Extract the (x, y) coordinate from the center of the cell holding the provided text.  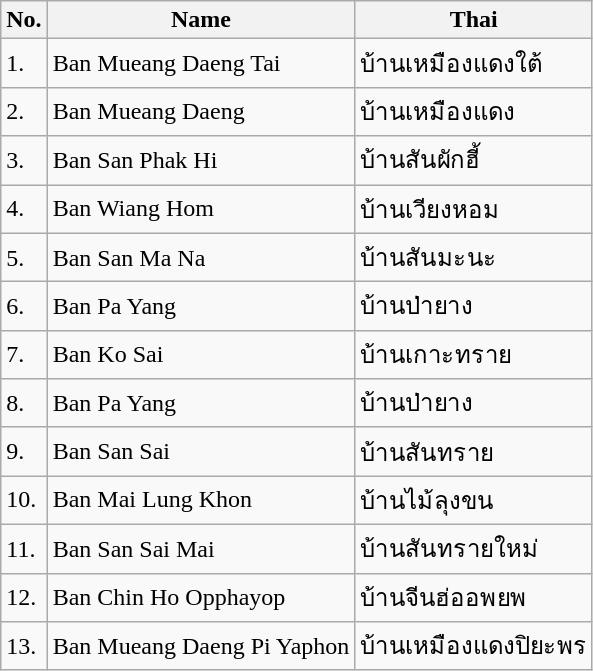
7. (24, 354)
10. (24, 500)
Ban Mueang Daeng (201, 112)
บ้านสันมะนะ (474, 258)
Ban Ko Sai (201, 354)
Ban San Sai Mai (201, 548)
Ban Mai Lung Khon (201, 500)
บ้านสันทรายใหม่ (474, 548)
5. (24, 258)
บ้านสันผักฮี้ (474, 160)
บ้านเหมืองแดงปิยะพร (474, 646)
6. (24, 306)
Ban Chin Ho Opphayop (201, 598)
2. (24, 112)
Ban San Phak Hi (201, 160)
1. (24, 64)
3. (24, 160)
Name (201, 20)
11. (24, 548)
4. (24, 208)
บ้านเวียงหอม (474, 208)
Ban San Ma Na (201, 258)
บ้านสันทราย (474, 452)
Ban Wiang Hom (201, 208)
Ban Mueang Daeng Pi Yaphon (201, 646)
บ้านเหมืองแดงใต้ (474, 64)
13. (24, 646)
บ้านจีนฮ่ออพยพ (474, 598)
บ้านเหมืองแดง (474, 112)
8. (24, 404)
Ban San Sai (201, 452)
บ้านเกาะทราย (474, 354)
บ้านไม้ลุงขน (474, 500)
No. (24, 20)
12. (24, 598)
9. (24, 452)
Ban Mueang Daeng Tai (201, 64)
Thai (474, 20)
